Scan for the cell matching the given text and deliver its (X, Y) coordinate at center. 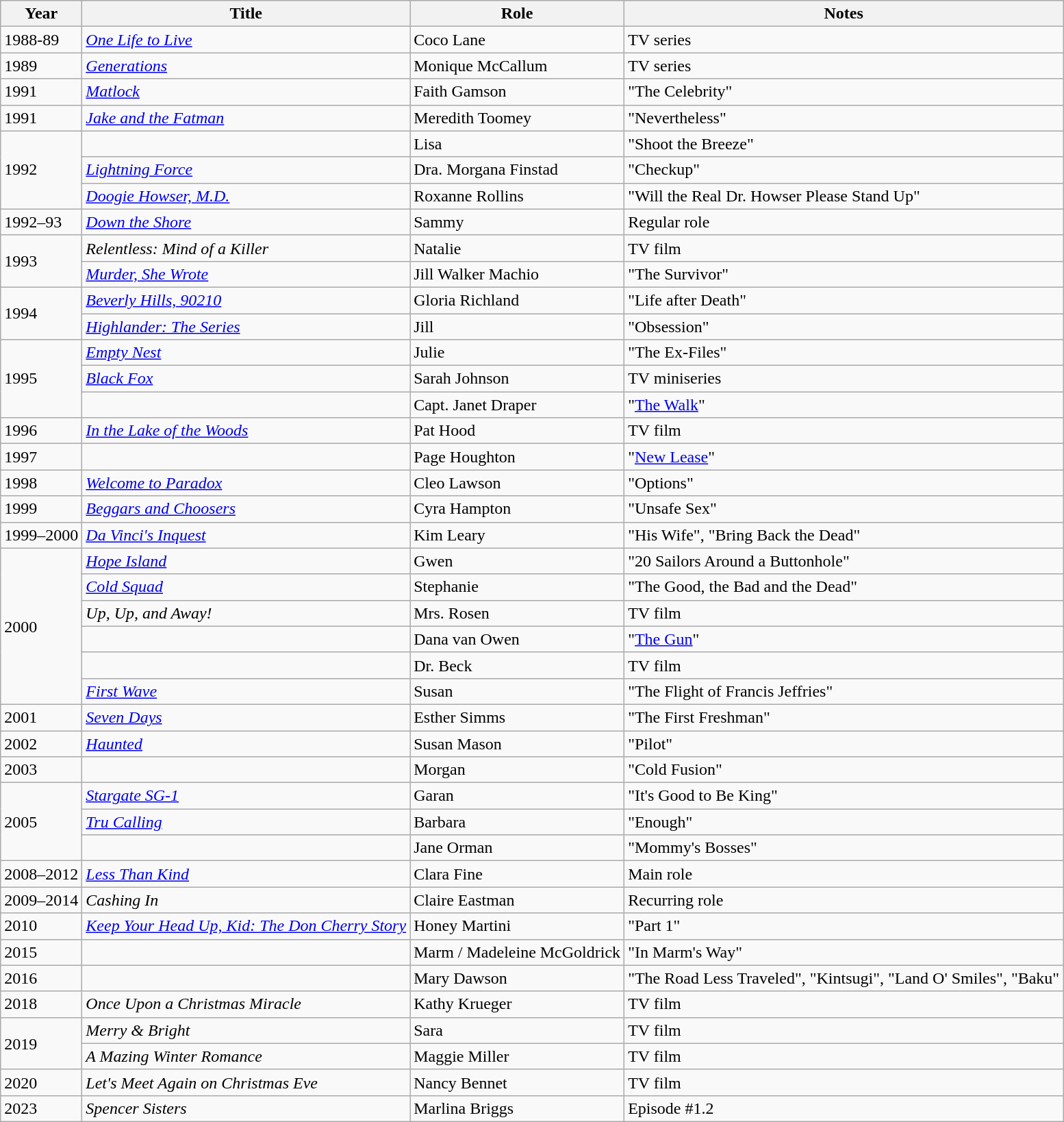
Doogie Howser, M.D. (246, 196)
Main role (844, 874)
1989 (41, 66)
Down the Shore (246, 222)
2000 (41, 626)
Marm / Madeleine McGoldrick (518, 952)
Beggars and Choosers (246, 509)
2002 (41, 743)
2015 (41, 952)
"The Gun" (844, 639)
Cyra Hampton (518, 509)
"The Survivor" (844, 274)
"Unsafe Sex" (844, 509)
Meredith Toomey (518, 118)
Role (518, 14)
"Enough" (844, 822)
Pat Hood (518, 431)
Spencer Sisters (246, 1108)
Sammy (518, 222)
Matlock (246, 92)
"The First Freshman" (844, 717)
Mary Dawson (518, 978)
Claire Eastman (518, 900)
Clara Fine (518, 874)
Honey Martini (518, 926)
In the Lake of the Woods (246, 431)
Roxanne Rollins (518, 196)
Beverly Hills, 90210 (246, 300)
1996 (41, 431)
"Options" (844, 483)
Once Upon a Christmas Miracle (246, 1004)
Hope Island (246, 561)
Da Vinci's Inquest (246, 535)
2003 (41, 770)
Coco Lane (518, 40)
2005 (41, 822)
Recurring role (844, 900)
Keep Your Head Up, Kid: The Don Cherry Story (246, 926)
Monique McCallum (518, 66)
1993 (41, 261)
Murder, She Wrote (246, 274)
Susan (518, 691)
Dana van Owen (518, 639)
Welcome to Paradox (246, 483)
Haunted (246, 743)
Nancy Bennet (518, 1082)
2023 (41, 1108)
Kim Leary (518, 535)
"In Marm's Way" (844, 952)
Garan (518, 796)
Dr. Beck (518, 665)
1995 (41, 379)
Julie (518, 353)
"The Road Less Traveled", "Kintsugi", "Land O' Smiles", "Baku" (844, 978)
Seven Days (246, 717)
Generations (246, 66)
"Cold Fusion" (844, 770)
"Checkup" (844, 170)
Marlina Briggs (518, 1108)
Cashing In (246, 900)
Dra. Morgana Finstad (518, 170)
1992 (41, 170)
Less Than Kind (246, 874)
1994 (41, 313)
"Pilot" (844, 743)
2019 (41, 1043)
Notes (844, 14)
Up, Up, and Away! (246, 613)
Tru Calling (246, 822)
Relentless: Mind of a Killer (246, 248)
Empty Nest (246, 353)
Gwen (518, 561)
Sara (518, 1030)
"Will the Real Dr. Howser Please Stand Up" (844, 196)
2009–2014 (41, 900)
1998 (41, 483)
1997 (41, 457)
Gloria Richland (518, 300)
Maggie Miller (518, 1056)
Stargate SG-1 (246, 796)
"The Celebrity" (844, 92)
Cold Squad (246, 587)
Merry & Bright (246, 1030)
"The Flight of Francis Jeffries" (844, 691)
Mrs. Rosen (518, 613)
Esther Simms (518, 717)
2001 (41, 717)
TV miniseries (844, 379)
"The Ex-Files" (844, 353)
Cleo Lawson (518, 483)
"It's Good to Be King" (844, 796)
2010 (41, 926)
1992–93 (41, 222)
Barbara (518, 822)
2016 (41, 978)
2018 (41, 1004)
"New Lease" (844, 457)
1988-89 (41, 40)
Title (246, 14)
"Mommy's Bosses" (844, 848)
Let's Meet Again on Christmas Eve (246, 1082)
Faith Gamson (518, 92)
Jill (518, 327)
"20 Sailors Around a Buttonhole" (844, 561)
Page Houghton (518, 457)
Jane Orman (518, 848)
Year (41, 14)
"His Wife", "Bring Back the Dead" (844, 535)
"Life after Death" (844, 300)
Capt. Janet Draper (518, 405)
"Obsession" (844, 327)
A Mazing Winter Romance (246, 1056)
Regular role (844, 222)
"The Good, the Bad and the Dead" (844, 587)
Natalie (518, 248)
Lisa (518, 144)
Jake and the Fatman (246, 118)
One Life to Live (246, 40)
Jill Walker Machio (518, 274)
1999–2000 (41, 535)
Sarah Johnson (518, 379)
Susan Mason (518, 743)
"Part 1" (844, 926)
Kathy Krueger (518, 1004)
First Wave (246, 691)
Black Fox (246, 379)
"Shoot the Breeze" (844, 144)
2008–2012 (41, 874)
"The Walk" (844, 405)
Episode #1.2 (844, 1108)
"Nevertheless" (844, 118)
1999 (41, 509)
Highlander: The Series (246, 327)
Morgan (518, 770)
2020 (41, 1082)
Lightning Force (246, 170)
Stephanie (518, 587)
